For the text-containing cell, return its midpoint in (x, y) coordinate format. 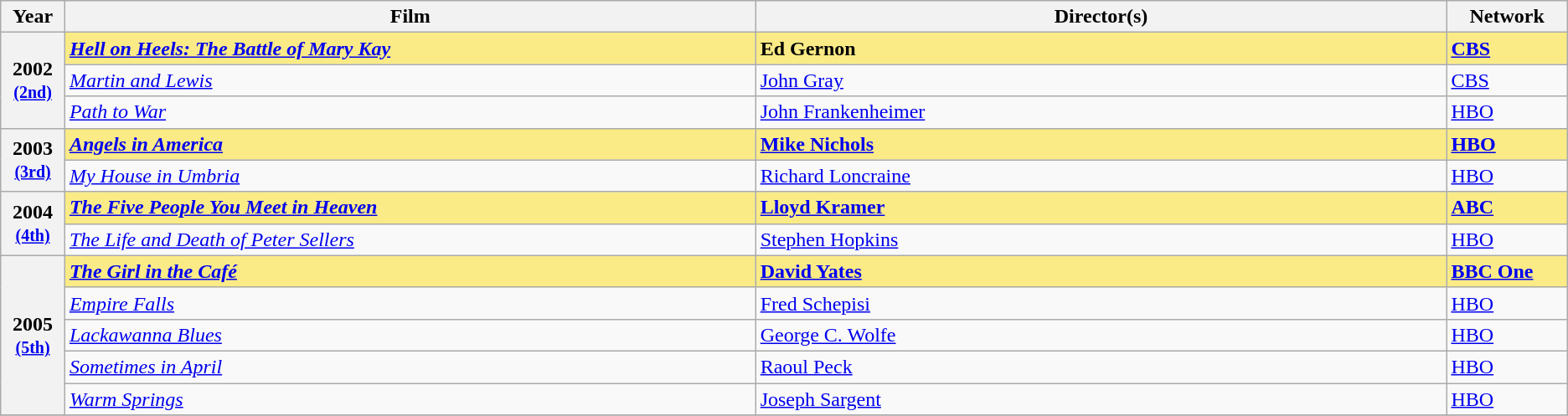
Lloyd Kramer (1101, 208)
Mike Nichols (1101, 144)
Martin and Lewis (410, 80)
My House in Umbria (410, 176)
The Life and Death of Peter Sellers (410, 239)
2003(3rd) (34, 160)
Stephen Hopkins (1101, 239)
Sometimes in April (410, 367)
Hell on Heels: The Battle of Mary Kay (410, 49)
Joseph Sargent (1101, 399)
Network (1507, 17)
Empire Falls (410, 303)
The Girl in the Café (410, 271)
Fred Schepisi (1101, 303)
David Yates (1101, 271)
John Frankenheimer (1101, 112)
Film (410, 17)
2005(5th) (34, 335)
Director(s) (1101, 17)
2004(4th) (34, 223)
Raoul Peck (1101, 367)
ABC (1507, 208)
Angels in America (410, 144)
2002(2nd) (34, 80)
Path to War (410, 112)
BBC One (1507, 271)
Warm Springs (410, 399)
Richard Loncraine (1101, 176)
John Gray (1101, 80)
Year (34, 17)
George C. Wolfe (1101, 335)
Ed Gernon (1101, 49)
Lackawanna Blues (410, 335)
The Five People You Meet in Heaven (410, 208)
